Return [X, Y] of the center of cell containing provided text 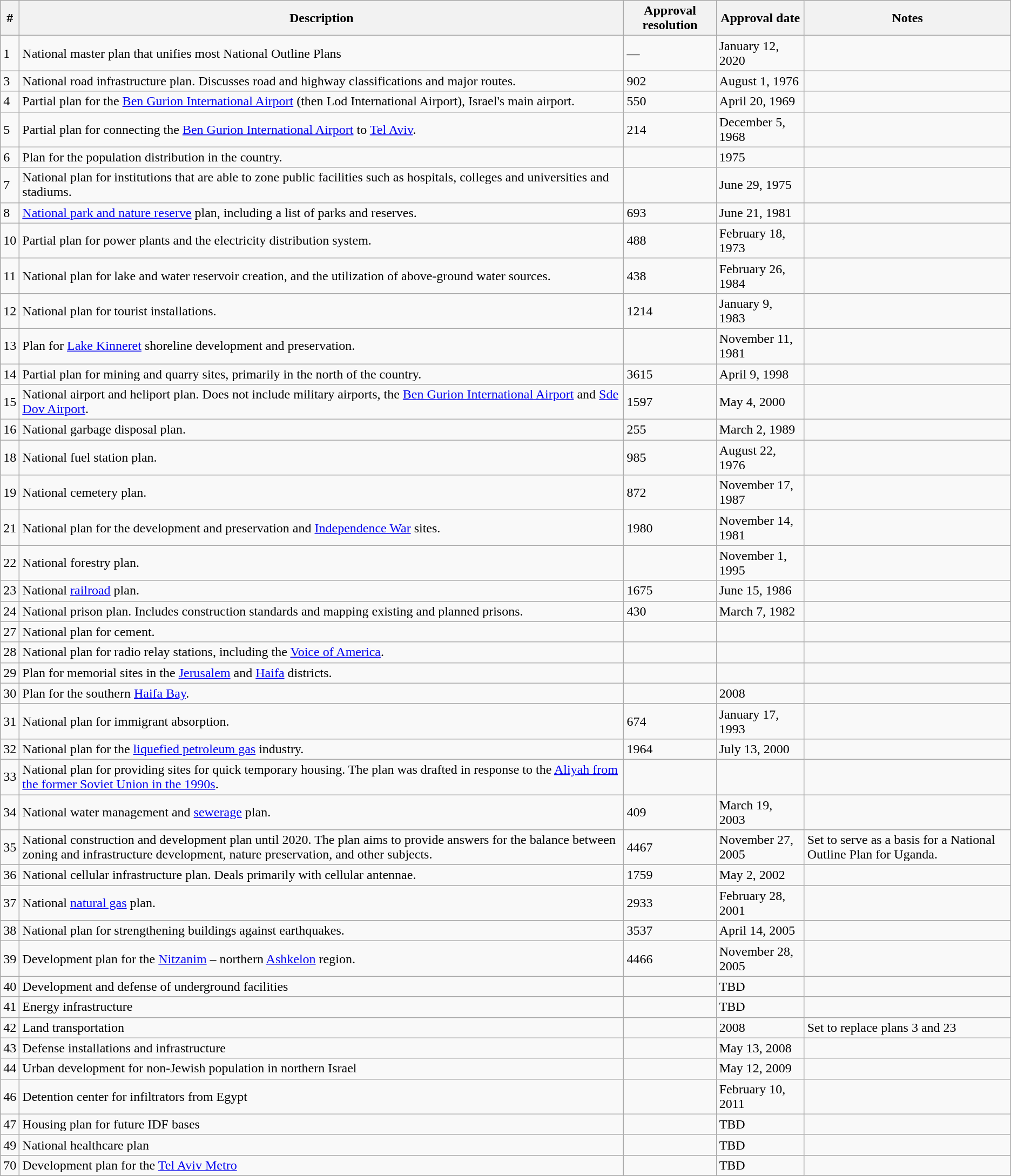
1675 [670, 591]
30 [10, 693]
6 [10, 157]
Notes [907, 18]
38 [10, 931]
5 [10, 130]
National cellular infrastructure plan. Deals primarily with cellular antennae. [322, 875]
National plan for tourist installations. [322, 311]
39 [10, 959]
December 5, 1968 [760, 130]
National prison plan. Includes construction standards and mapping existing and planned prisons. [322, 611]
41 [10, 1007]
23 [10, 591]
Defense installations and infrastructure [322, 1048]
4 [10, 102]
Partial plan for power plants and the electricity distribution system. [322, 241]
November 1, 1995 [760, 563]
44 [10, 1069]
4466 [670, 959]
# [10, 18]
8 [10, 213]
February 26, 1984 [760, 275]
Land transportation [322, 1028]
National cemetery plan. [322, 492]
January 9, 1983 [760, 311]
National railroad plan. [322, 591]
National plan for institutions that are able to zone public facilities such as hospitals, colleges and universities and stadiums. [322, 185]
1964 [670, 749]
June 21, 1981 [760, 213]
Description [322, 18]
Partial plan for connecting the Ben Gurion International Airport to Tel Aviv. [322, 130]
409 [670, 812]
693 [670, 213]
22 [10, 563]
42 [10, 1028]
33 [10, 776]
27 [10, 632]
June 15, 1986 [760, 591]
May 4, 2000 [760, 402]
National plan for the liquefied petroleum gas industry. [322, 749]
35 [10, 848]
February 10, 2011 [760, 1096]
National garbage disposal plan. [322, 430]
4467 [670, 848]
Housing plan for future IDF bases [322, 1124]
11 [10, 275]
November 11, 1981 [760, 346]
Approval date [760, 18]
438 [670, 275]
April 20, 1969 [760, 102]
10 [10, 241]
March 2, 1989 [760, 430]
January 17, 1993 [760, 721]
49 [10, 1145]
70 [10, 1165]
National fuel station plan. [322, 458]
National natural gas plan. [322, 903]
March 19, 2003 [760, 812]
National park and nature reserve plan, including a list of parks and reserves. [322, 213]
August 1, 1976 [760, 81]
National plan for cement. [322, 632]
May 12, 2009 [760, 1069]
1980 [670, 528]
— [670, 53]
Approval resolution [670, 18]
Plan for the southern Haifa Bay. [322, 693]
34 [10, 812]
March 7, 1982 [760, 611]
7 [10, 185]
August 22, 1976 [760, 458]
May 13, 2008 [760, 1048]
1597 [670, 402]
National plan for lake and water reservoir creation, and the utilization of above-ground water sources. [322, 275]
November 27, 2005 [760, 848]
40 [10, 986]
Set to replace plans 3 and 23 [907, 1028]
214 [670, 130]
Plan for the population distribution in the country. [322, 157]
36 [10, 875]
January 12, 2020 [760, 53]
November 14, 1981 [760, 528]
47 [10, 1124]
Partial plan for the Ben Gurion International Airport (then Lod International Airport), Israel's main airport. [322, 102]
February 18, 1973 [760, 241]
Set to serve as a basis for a National Outline Plan for Uganda. [907, 848]
32 [10, 749]
14 [10, 374]
National plan for radio relay stations, including the Voice of America. [322, 652]
1975 [760, 157]
National water management and sewerage plan. [322, 812]
Energy infrastructure [322, 1007]
19 [10, 492]
April 14, 2005 [760, 931]
National master plan that unifies most National Outline Plans [322, 53]
15 [10, 402]
985 [670, 458]
May 2, 2002 [760, 875]
Development plan for the Tel Aviv Metro [322, 1165]
12 [10, 311]
31 [10, 721]
255 [670, 430]
24 [10, 611]
1214 [670, 311]
43 [10, 1048]
21 [10, 528]
Plan for memorial sites in the Jerusalem and Haifa districts. [322, 673]
13 [10, 346]
Plan for Lake Kinneret shoreline development and preservation. [322, 346]
National forestry plan. [322, 563]
872 [670, 492]
National road infrastructure plan. Discusses road and highway classifications and major routes. [322, 81]
488 [670, 241]
16 [10, 430]
November 17, 1987 [760, 492]
46 [10, 1096]
3537 [670, 931]
902 [670, 81]
Development plan for the Nitzanim – northern Ashkelon region. [322, 959]
550 [670, 102]
430 [670, 611]
February 28, 2001 [760, 903]
April 9, 1998 [760, 374]
3 [10, 81]
Urban development for non-Jewish population in northern Israel [322, 1069]
Development and defense of underground facilities [322, 986]
18 [10, 458]
37 [10, 903]
National airport and heliport plan. Does not include military airports, the Ben Gurion International Airport and Sde Dov Airport. [322, 402]
National plan for immigrant absorption. [322, 721]
29 [10, 673]
National plan for the development and preservation and Independence War sites. [322, 528]
July 13, 2000 [760, 749]
November 28, 2005 [760, 959]
National healthcare plan [322, 1145]
674 [670, 721]
Detention center for infiltrators from Egypt [322, 1096]
June 29, 1975 [760, 185]
3615 [670, 374]
28 [10, 652]
2933 [670, 903]
Partial plan for mining and quarry sites, primarily in the north of the country. [322, 374]
National plan for strengthening buildings against earthquakes. [322, 931]
1759 [670, 875]
1 [10, 53]
